Find where the given text appears and provide that cell's center as [x, y] coordinate. 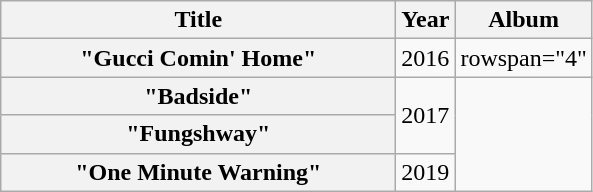
2019 [426, 172]
Album [524, 20]
Title [198, 20]
"Gucci Comin' Home" [198, 58]
rowspan="4" [524, 58]
"One Minute Warning" [198, 172]
2017 [426, 115]
Year [426, 20]
"Fungshway" [198, 134]
2016 [426, 58]
"Badside" [198, 96]
